From the cell containing the given text, extract its center point as [X, Y] coordinate. 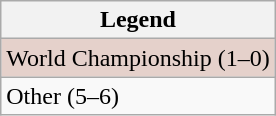
Other (5–6) [138, 96]
Legend [138, 20]
World Championship (1–0) [138, 58]
